Output the [x, y] coordinate of the center of the cell containing the given text.  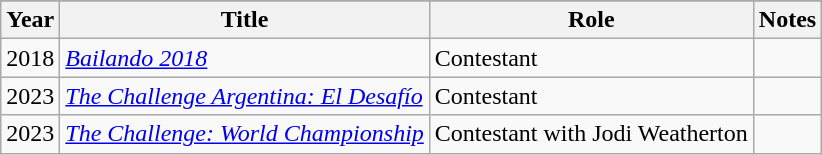
The Challenge: World Championship [245, 134]
2018 [30, 58]
Role [591, 20]
Title [245, 20]
Notes [787, 20]
Contestant with Jodi Weatherton [591, 134]
The Challenge Argentina: El Desafío [245, 96]
Year [30, 20]
Bailando 2018 [245, 58]
